Detect which cell encompasses the target text, then output its [X, Y] center coordinate. 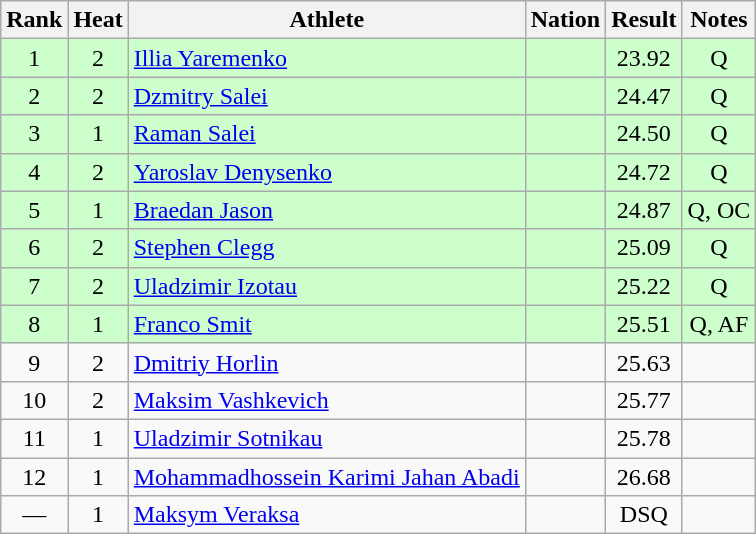
Franco Smit [326, 324]
25.51 [644, 324]
Q, OC [719, 210]
25.22 [644, 286]
24.87 [644, 210]
10 [34, 400]
Result [644, 20]
Uladzimir Izotau [326, 286]
25.77 [644, 400]
Illia Yaremenko [326, 58]
Notes [719, 20]
25.63 [644, 362]
Nation [565, 20]
DSQ [644, 515]
Yaroslav Denysenko [326, 172]
Athlete [326, 20]
Dzmitry Salei [326, 96]
25.78 [644, 438]
Stephen Clegg [326, 248]
11 [34, 438]
8 [34, 324]
24.47 [644, 96]
Maksym Veraksa [326, 515]
Rank [34, 20]
25.09 [644, 248]
4 [34, 172]
26.68 [644, 477]
Heat [98, 20]
Q, AF [719, 324]
3 [34, 134]
— [34, 515]
Mohammadhossein Karimi Jahan Abadi [326, 477]
9 [34, 362]
24.72 [644, 172]
Braedan Jason [326, 210]
Uladzimir Sotnikau [326, 438]
5 [34, 210]
7 [34, 286]
24.50 [644, 134]
Maksim Vashkevich [326, 400]
6 [34, 248]
Dmitriy Horlin [326, 362]
23.92 [644, 58]
12 [34, 477]
Raman Salei [326, 134]
